Capture the cell that displays the provided text and extract its [X, Y] central coordinate. 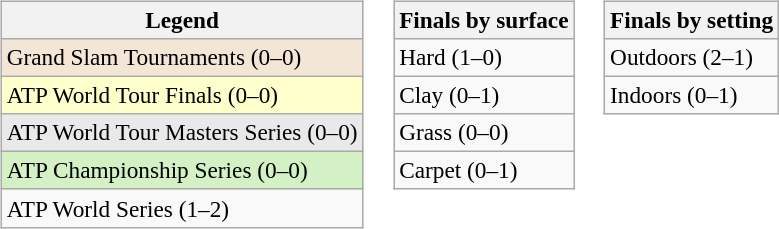
ATP World Series (1–2) [182, 208]
Finals by setting [692, 20]
Carpet (0–1) [484, 171]
Hard (1–0) [484, 57]
ATP World Tour Finals (0–0) [182, 95]
Legend [182, 20]
Finals by surface [484, 20]
Grass (0–0) [484, 133]
ATP World Tour Masters Series (0–0) [182, 133]
Grand Slam Tournaments (0–0) [182, 57]
Outdoors (2–1) [692, 57]
Clay (0–1) [484, 95]
ATP Championship Series (0–0) [182, 171]
Indoors (0–1) [692, 95]
